Capture the cell that displays the provided text and extract its (x, y) central coordinate. 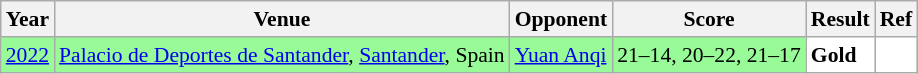
Ref (896, 19)
21–14, 20–22, 21–17 (709, 55)
Gold (840, 55)
Score (709, 19)
Palacio de Deportes de Santander, Santander, Spain (282, 55)
Opponent (562, 19)
Result (840, 19)
2022 (28, 55)
Year (28, 19)
Venue (282, 19)
Yuan Anqi (562, 55)
